Determine the [X, Y] coordinate at the center of the cell enclosing the given text.  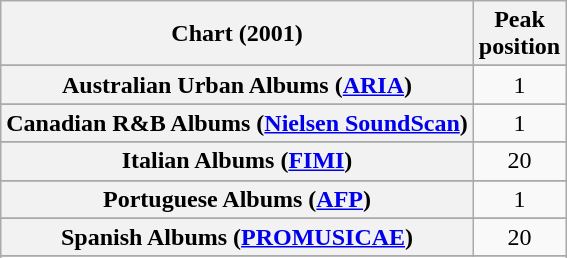
Italian Albums (FIMI) [238, 161]
Portuguese Albums (AFP) [238, 199]
Spanish Albums (PROMUSICAE) [238, 237]
Canadian R&B Albums (Nielsen SoundScan) [238, 123]
Chart (2001) [238, 34]
Australian Urban Albums (ARIA) [238, 85]
Peak position [519, 34]
